Find where the given text appears and provide that cell's center as (x, y) coordinate. 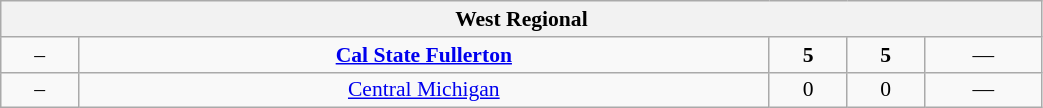
Central Michigan (424, 90)
West Regional (522, 19)
Cal State Fullerton (424, 55)
